Extract the [X, Y] coordinate from the center of the cell holding the provided text.  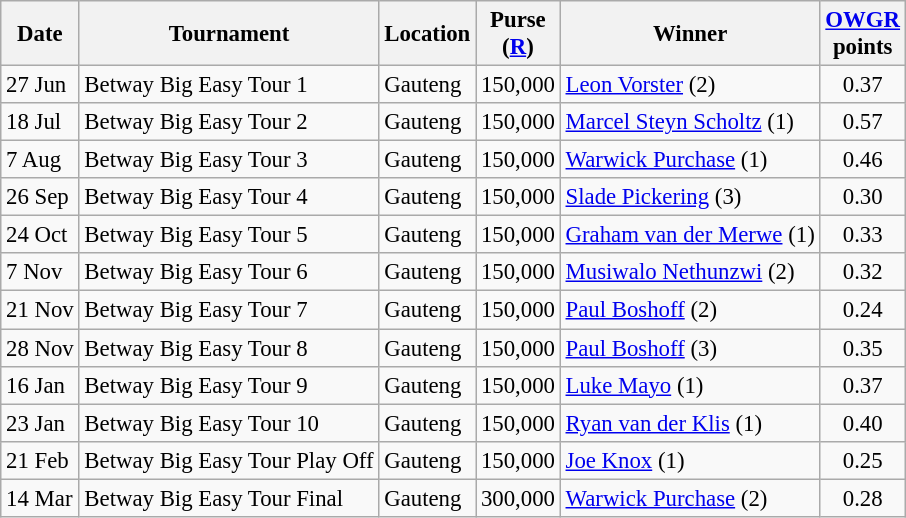
0.25 [862, 460]
7 Aug [40, 160]
0.33 [862, 235]
Betway Big Easy Tour 3 [229, 160]
Betway Big Easy Tour 5 [229, 235]
27 Jun [40, 85]
Paul Boshoff (2) [690, 310]
Betway Big Easy Tour 9 [229, 385]
0.32 [862, 273]
0.46 [862, 160]
Paul Boshoff (3) [690, 348]
Betway Big Easy Tour Final [229, 498]
Winner [690, 34]
16 Jan [40, 385]
28 Nov [40, 348]
Betway Big Easy Tour 10 [229, 423]
24 Oct [40, 235]
Location [428, 34]
Slade Pickering (3) [690, 197]
Betway Big Easy Tour 4 [229, 197]
0.30 [862, 197]
Date [40, 34]
Betway Big Easy Tour 2 [229, 122]
Musiwalo Nethunzwi (2) [690, 273]
0.28 [862, 498]
Tournament [229, 34]
Leon Vorster (2) [690, 85]
Joe Knox (1) [690, 460]
Betway Big Easy Tour 6 [229, 273]
300,000 [518, 498]
0.40 [862, 423]
23 Jan [40, 423]
Luke Mayo (1) [690, 385]
Ryan van der Klis (1) [690, 423]
Purse(R) [518, 34]
0.24 [862, 310]
OWGRpoints [862, 34]
Warwick Purchase (1) [690, 160]
Warwick Purchase (2) [690, 498]
Betway Big Easy Tour 1 [229, 85]
26 Sep [40, 197]
0.35 [862, 348]
21 Feb [40, 460]
18 Jul [40, 122]
Betway Big Easy Tour 7 [229, 310]
Betway Big Easy Tour 8 [229, 348]
21 Nov [40, 310]
0.57 [862, 122]
Graham van der Merwe (1) [690, 235]
Betway Big Easy Tour Play Off [229, 460]
7 Nov [40, 273]
Marcel Steyn Scholtz (1) [690, 122]
14 Mar [40, 498]
